For the text-containing cell, return its midpoint in [x, y] coordinate format. 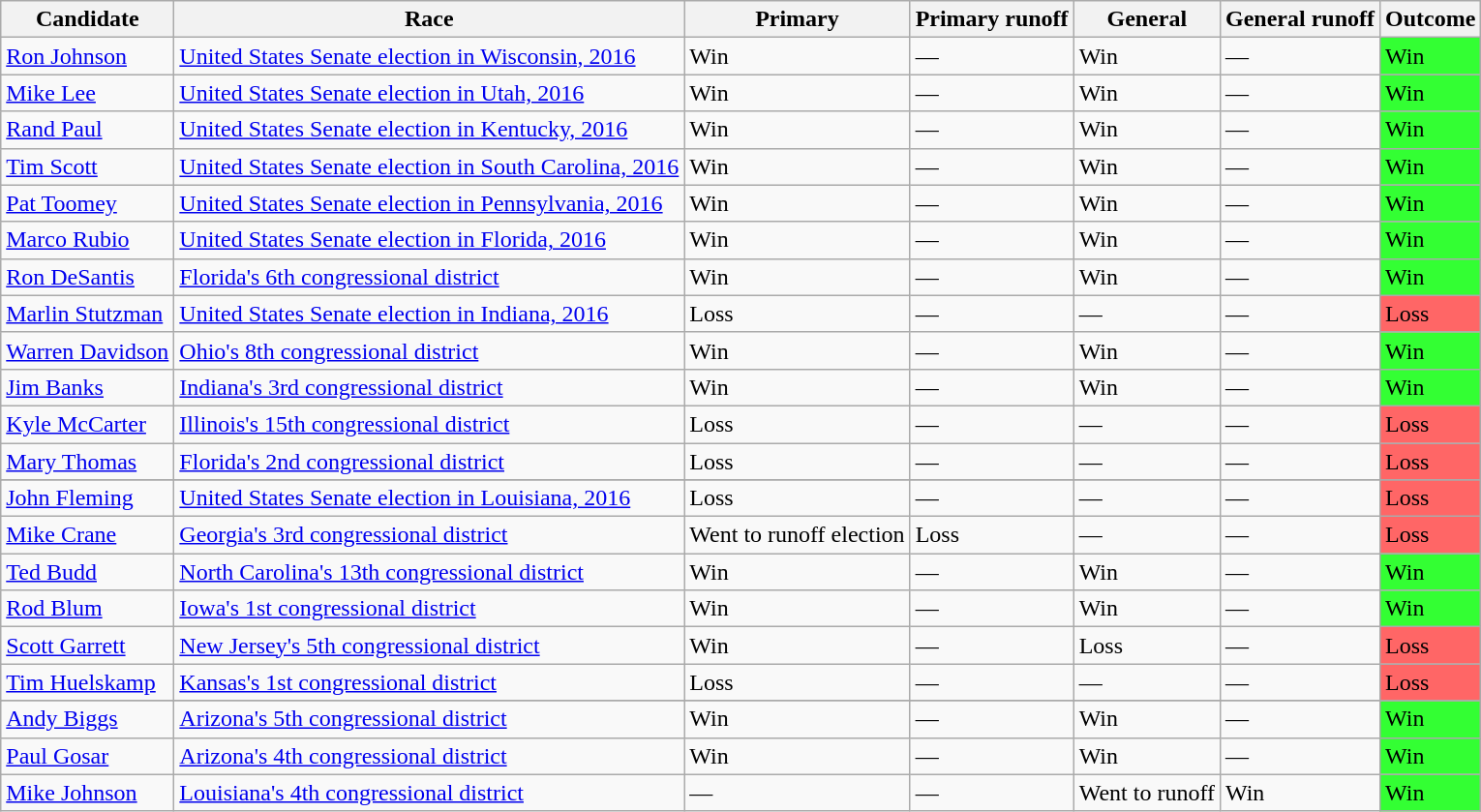
Jim Banks [87, 387]
Kansas's 1st congressional district [430, 682]
General [1146, 19]
Ron Johnson [87, 56]
Scott Garrett [87, 646]
United States Senate election in Indiana, 2016 [430, 314]
Marco Rubio [87, 240]
Georgia's 3rd congressional district [430, 535]
Mike Johnson [87, 793]
United States Senate election in Florida, 2016 [430, 240]
Andy Biggs [87, 719]
Louisiana's 4th congressional district [430, 793]
Arizona's 4th congressional district [430, 756]
United States Senate election in Utah, 2016 [430, 93]
Florida's 6th congressional district [430, 277]
Tim Scott [87, 166]
United States Senate election in Louisiana, 2016 [430, 498]
Illinois's 15th congressional district [430, 424]
Mike Lee [87, 93]
Primary [798, 19]
United States Senate election in Pennsylvania, 2016 [430, 203]
Outcome [1431, 19]
Florida's 2nd congressional district [430, 462]
Indiana's 3rd congressional district [430, 387]
Rand Paul [87, 130]
Kyle McCarter [87, 424]
Iowa's 1st congressional district [430, 609]
Ohio's 8th congressional district [430, 350]
United States Senate election in South Carolina, 2016 [430, 166]
Went to runoff [1146, 793]
United States Senate election in Kentucky, 2016 [430, 130]
Ron DeSantis [87, 277]
Ted Budd [87, 572]
Paul Gosar [87, 756]
Rod Blum [87, 609]
North Carolina's 13th congressional district [430, 572]
New Jersey's 5th congressional district [430, 646]
Tim Huelskamp [87, 682]
Race [430, 19]
Warren Davidson [87, 350]
Candidate [87, 19]
Went to runoff election [798, 535]
Mike Crane [87, 535]
Marlin Stutzman [87, 314]
United States Senate election in Wisconsin, 2016 [430, 56]
Mary Thomas [87, 462]
Pat Toomey [87, 203]
Primary runoff [991, 19]
General runoff [1299, 19]
Arizona's 5th congressional district [430, 719]
John Fleming [87, 498]
